Locate the cell with the specified text and output its (x, y) center coordinate. 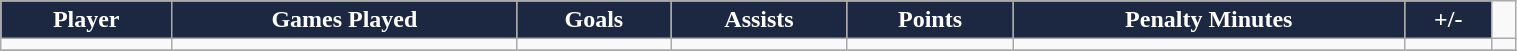
Assists (760, 20)
Penalty Minutes (1209, 20)
Points (930, 20)
Games Played (344, 20)
Player (86, 20)
Goals (594, 20)
+/- (1448, 20)
